Locate the cell with the specified text and output its [X, Y] center coordinate. 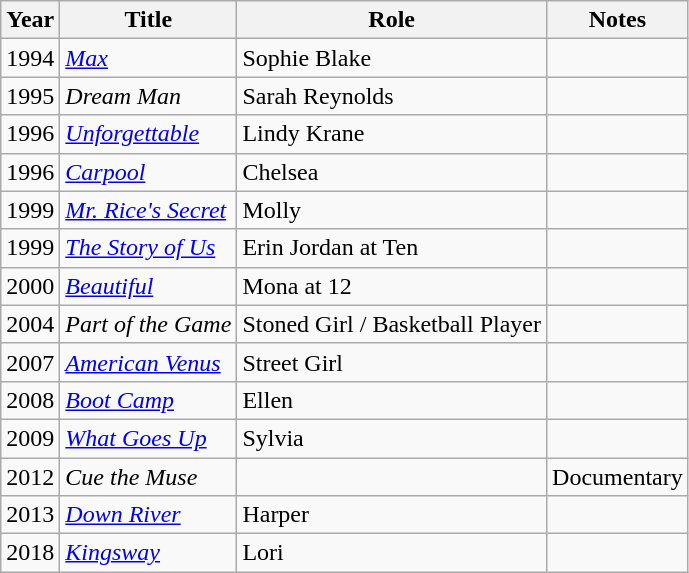
Unforgettable [148, 134]
Lori [392, 553]
Erin Jordan at Ten [392, 248]
Chelsea [392, 172]
The Story of Us [148, 248]
Year [30, 20]
Dream Man [148, 96]
Lindy Krane [392, 134]
Kingsway [148, 553]
2008 [30, 400]
2004 [30, 324]
Ellen [392, 400]
1995 [30, 96]
2009 [30, 438]
Down River [148, 515]
1994 [30, 58]
2000 [30, 286]
Street Girl [392, 362]
Stoned Girl / Basketball Player [392, 324]
American Venus [148, 362]
Boot Camp [148, 400]
Documentary [618, 477]
What Goes Up [148, 438]
Beautiful [148, 286]
Harper [392, 515]
2012 [30, 477]
Role [392, 20]
Part of the Game [148, 324]
Mr. Rice's Secret [148, 210]
2013 [30, 515]
2018 [30, 553]
Molly [392, 210]
Title [148, 20]
Carpool [148, 172]
Notes [618, 20]
2007 [30, 362]
Sophie Blake [392, 58]
Max [148, 58]
Cue the Muse [148, 477]
Sarah Reynolds [392, 96]
Mona at 12 [392, 286]
Sylvia [392, 438]
